Detect which cell encompasses the target text, then output its (x, y) center coordinate. 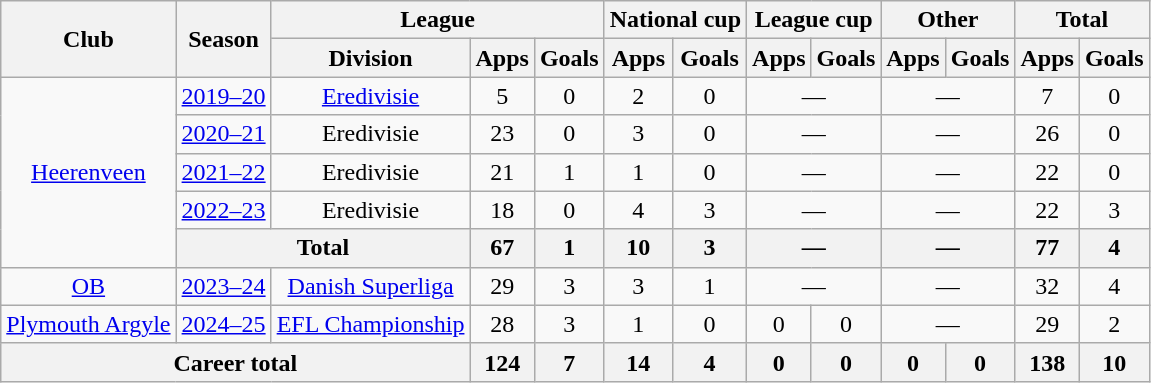
77 (1047, 248)
Season (224, 39)
League cup (814, 20)
League (438, 20)
Danish Superliga (370, 286)
Division (370, 58)
67 (502, 248)
2024–25 (224, 324)
23 (502, 134)
124 (502, 362)
28 (502, 324)
32 (1047, 286)
OB (88, 286)
Plymouth Argyle (88, 324)
18 (502, 210)
2023–24 (224, 286)
Heerenveen (88, 172)
2022–23 (224, 210)
EFL Championship (370, 324)
21 (502, 172)
2020–21 (224, 134)
5 (502, 96)
2019–20 (224, 96)
2021–22 (224, 172)
Club (88, 39)
138 (1047, 362)
National cup (675, 20)
26 (1047, 134)
Career total (236, 362)
14 (638, 362)
Other (948, 20)
